Return [X, Y] of the center of cell containing provided text 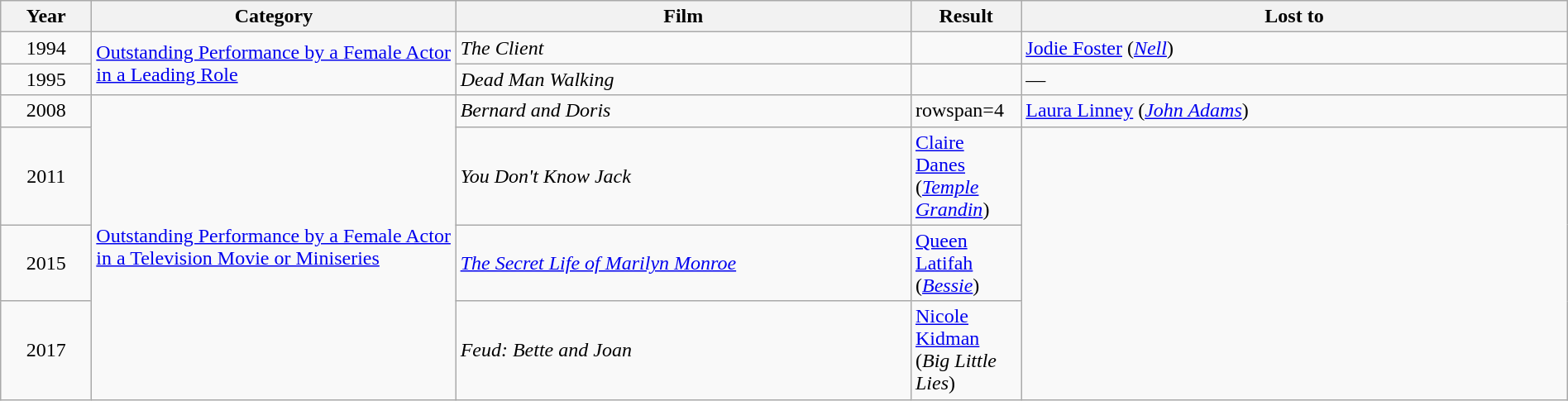
Year [46, 17]
Outstanding Performance by a Female Actor in a Leading Role [274, 64]
Category [274, 17]
2015 [46, 263]
1994 [46, 48]
Dead Man Walking [683, 79]
Result [966, 17]
2017 [46, 351]
Nicole Kidman (Big Little Lies) [966, 351]
Lost to [1294, 17]
Laura Linney (John Adams) [1294, 111]
— [1294, 79]
Queen Latifah (Bessie) [966, 263]
The Secret Life of Marilyn Monroe [683, 263]
Jodie Foster (Nell) [1294, 48]
Claire Danes (Temple Grandin) [966, 175]
rowspan=4 [966, 111]
Film [683, 17]
1995 [46, 79]
Feud: Bette and Joan [683, 351]
You Don't Know Jack [683, 175]
2008 [46, 111]
2011 [46, 175]
The Client [683, 48]
Bernard and Doris [683, 111]
Outstanding Performance by a Female Actor in a Television Movie or Miniseries [274, 247]
